Pinpoint the cell where the given text exists, returning its (x, y) midpoint coordinate. 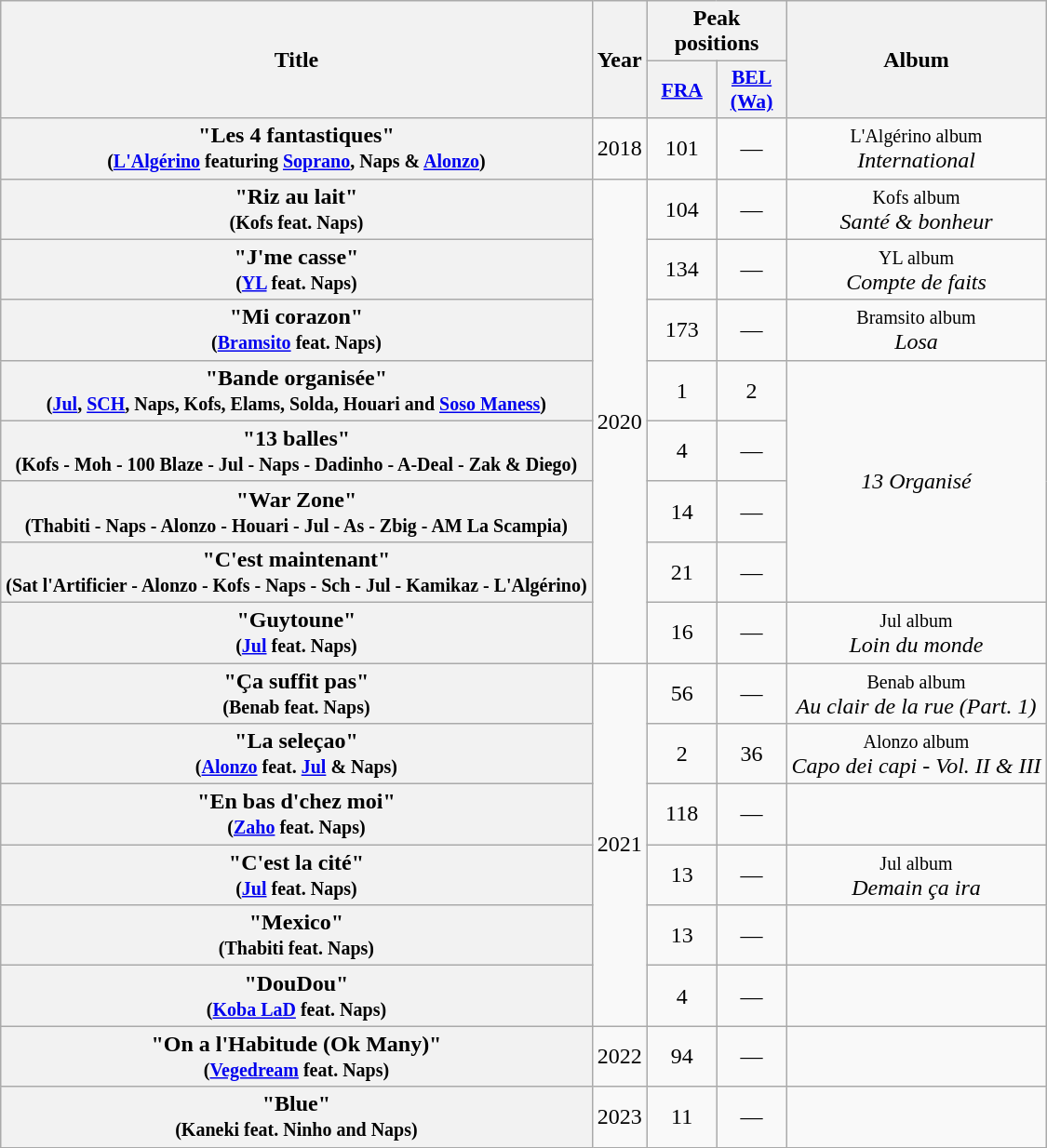
13 Organisé (916, 481)
173 (681, 329)
"Blue"(Kaneki feat. Ninho and Naps) (296, 1116)
Peak positions (717, 32)
YL album Compte de faits (916, 270)
Jul albumDemain ça ira (916, 874)
2022 (620, 1057)
Bramsito album Losa (916, 329)
"J'me casse" (YL feat. Naps) (296, 270)
"On a l'Habitude (Ok Many)"(Vegedream feat. Naps) (296, 1057)
104 (681, 208)
FRA (681, 89)
"Bande organisée" (Jul, SCH, Naps, Kofs, Elams, Solda, Houari and Soso Maness) (296, 391)
"Mexico" (Thabiti feat. Naps) (296, 936)
Benab albumAu clair de la rue (Part. 1) (916, 692)
2021 (620, 844)
118 (681, 815)
56 (681, 692)
"La seleçao" (Alonzo feat. Jul & Naps) (296, 754)
Title (296, 60)
Year (620, 60)
"C'est maintenant" (Sat l'Artificier - Alonzo - Kofs - Naps - Sch - Jul - Kamikaz - L'Algérino) (296, 571)
101 (681, 149)
"C'est la cité" (Jul feat. Naps) (296, 874)
"Mi corazon" (Bramsito feat. Naps) (296, 329)
"Riz au lait" (Kofs feat. Naps) (296, 208)
Kofs album Santé & bonheur (916, 208)
16 (681, 633)
"Guytoune" (Jul feat. Naps) (296, 633)
36 (752, 754)
L'Algérino album International (916, 149)
94 (681, 1057)
Jul albumLoin du monde (916, 633)
Album (916, 60)
2023 (620, 1116)
14 (681, 512)
"DouDou"(Koba LaD feat. Naps) (296, 995)
"Les 4 fantastiques" (L'Algérino featuring Soprano, Naps & Alonzo) (296, 149)
134 (681, 270)
"13 balles" (Kofs - Moh - 100 Blaze - Jul - Naps - Dadinho - A-Deal - Zak & Diego) (296, 450)
21 (681, 571)
BEL (Wa) (752, 89)
"War Zone" (Thabiti - Naps - Alonzo - Houari - Jul - As - Zbig - AM La Scampia) (296, 512)
2020 (620, 420)
1 (681, 391)
2018 (620, 149)
"Ça suffit pas" (Benab feat. Naps) (296, 692)
Alonzo albumCapo dei capi - Vol. II & III (916, 754)
11 (681, 1116)
"En bas d'chez moi" (Zaho feat. Naps) (296, 815)
